Capture the cell that displays the provided text and extract its (x, y) central coordinate. 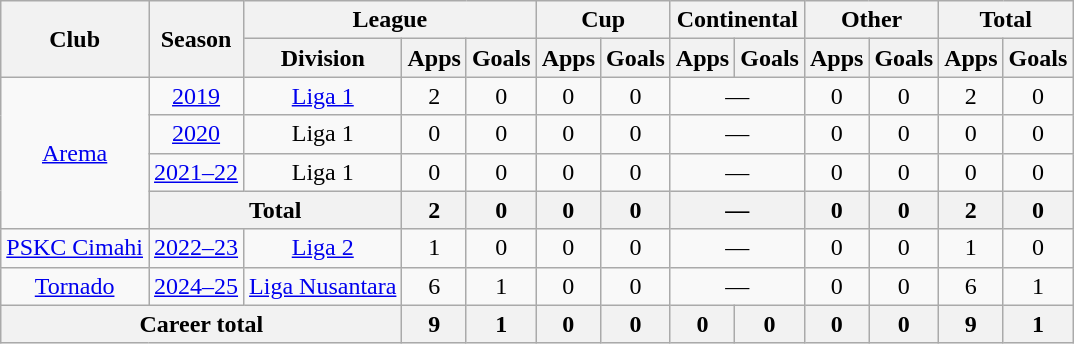
Liga 2 (323, 248)
Liga Nusantara (323, 286)
Continental (737, 20)
Arema (75, 153)
Cup (603, 20)
2020 (196, 134)
2021–22 (196, 172)
Club (75, 39)
Career total (202, 324)
League (390, 20)
2022–23 (196, 248)
2024–25 (196, 286)
2019 (196, 96)
Season (196, 39)
Tornado (75, 286)
Other (871, 20)
PSKC Cimahi (75, 248)
Division (323, 58)
